Pinpoint the cell where the given text exists, returning its [X, Y] midpoint coordinate. 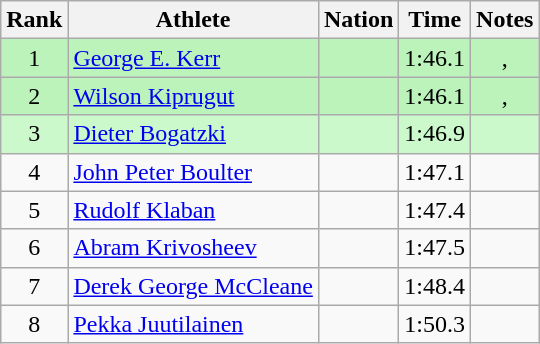
Rudolf Klaban [194, 210]
5 [34, 210]
7 [34, 286]
1:48.4 [435, 286]
2 [34, 96]
1:47.4 [435, 210]
1:47.5 [435, 248]
Rank [34, 20]
John Peter Boulter [194, 172]
Dieter Bogatzki [194, 134]
1 [34, 58]
3 [34, 134]
4 [34, 172]
8 [34, 324]
Abram Krivosheev [194, 248]
Athlete [194, 20]
Nation [358, 20]
George E. Kerr [194, 58]
Derek George McCleane [194, 286]
Notes [505, 20]
1:46.9 [435, 134]
1:47.1 [435, 172]
Wilson Kiprugut [194, 96]
1:50.3 [435, 324]
6 [34, 248]
Pekka Juutilainen [194, 324]
Time [435, 20]
